Return (X, Y) of the center of cell containing provided text 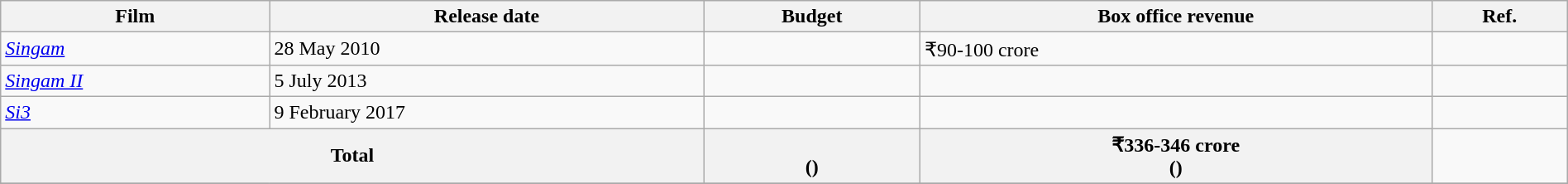
Budget (812, 17)
Si3 (136, 112)
Singam II (136, 80)
5 July 2013 (486, 80)
9 February 2017 (486, 112)
28 May 2010 (486, 49)
Ref. (1499, 17)
Singam (136, 49)
Release date (486, 17)
() (812, 156)
₹336-346 crore () (1176, 156)
₹90-100 crore (1176, 49)
Total (352, 156)
Film (136, 17)
Box office revenue (1176, 17)
